Find where the given text appears and provide that cell's center as (X, Y) coordinate. 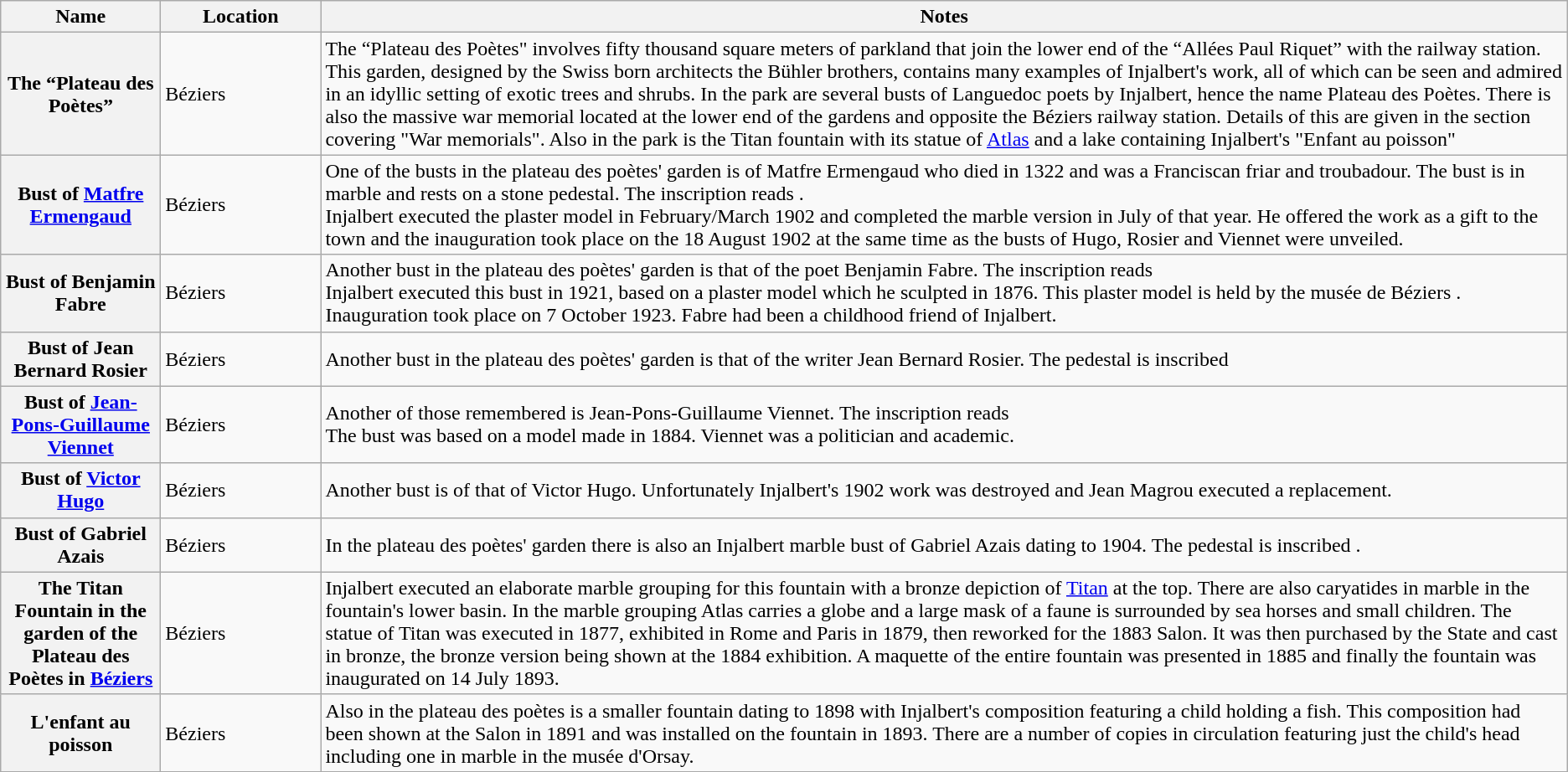
The Titan Fountain in the garden of the Plateau des Poètes in Béziers (80, 633)
Bust of Jean Bernard Rosier (80, 358)
Bust of Jean-Pons-Guillaume Viennet (80, 425)
Name (80, 17)
Bust of Victor Hugo (80, 491)
L'enfant au poisson (80, 733)
Notes (944, 17)
Another bust in the plateau des poètes' garden is that of the writer Jean Bernard Rosier. The pedestal is inscribed (944, 358)
Bust of Gabriel Azais (80, 544)
Bust of Benjamin Fabre (80, 293)
Location (241, 17)
The “Plateau des Poètes” (80, 94)
In the plateau des poètes' garden there is also an Injalbert marble bust of Gabriel Azais dating to 1904. The pedestal is inscribed . (944, 544)
Bust of Matfre Ermengaud (80, 204)
Another bust is of that of Victor Hugo. Unfortunately Injalbert's 1902 work was destroyed and Jean Magrou executed a replacement. (944, 491)
